For the text-containing cell, return its midpoint in [X, Y] coordinate format. 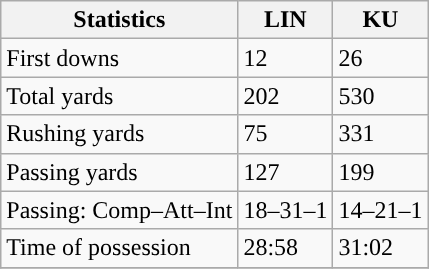
75 [286, 134]
Total yards [120, 96]
Statistics [120, 20]
530 [380, 96]
Passing yards [120, 172]
Rushing yards [120, 134]
28:58 [286, 248]
199 [380, 172]
LIN [286, 20]
12 [286, 58]
331 [380, 134]
First downs [120, 58]
202 [286, 96]
18–31–1 [286, 210]
Passing: Comp–Att–Int [120, 210]
31:02 [380, 248]
KU [380, 20]
26 [380, 58]
127 [286, 172]
Time of possession [120, 248]
14–21–1 [380, 210]
